Return the (x, y) coordinate for the center point of the cell that contains the specified text.  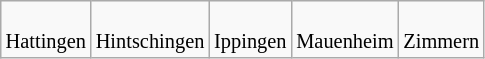
Hattingen (46, 29)
Hintschingen (150, 29)
Zimmern (441, 29)
Mauenheim (344, 29)
Ippingen (250, 29)
